Search for the cell housing the specified text and yield its (X, Y) center coordinate. 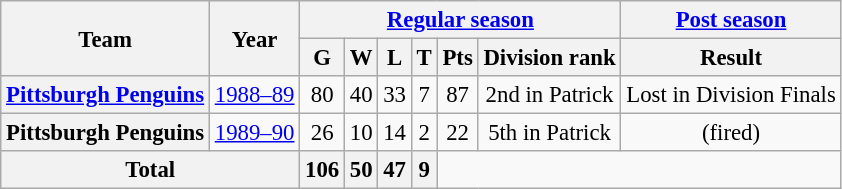
2nd in Patrick (550, 95)
W (362, 58)
Regular season (460, 20)
87 (458, 95)
5th in Patrick (550, 133)
Division rank (550, 58)
(fired) (731, 133)
G (322, 58)
50 (362, 170)
80 (322, 95)
10 (362, 133)
2 (424, 133)
L (394, 58)
Pts (458, 58)
7 (424, 95)
Total (150, 170)
Lost in Division Finals (731, 95)
26 (322, 133)
Post season (731, 20)
40 (362, 95)
T (424, 58)
Team (106, 38)
9 (424, 170)
106 (322, 170)
33 (394, 95)
1989–90 (254, 133)
Year (254, 38)
14 (394, 133)
22 (458, 133)
47 (394, 170)
Result (731, 58)
1988–89 (254, 95)
